Detect which cell encompasses the target text, then output its (x, y) center coordinate. 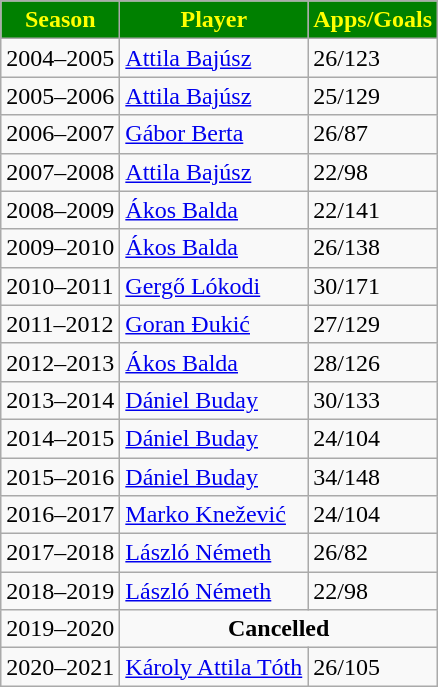
26/138 (373, 248)
Cancelled (279, 629)
Marko Knežević (214, 515)
Player (214, 20)
Gergő Lókodi (214, 286)
30/133 (373, 400)
27/129 (373, 324)
2014–2015 (60, 438)
Gábor Berta (214, 134)
2019–2020 (60, 629)
2018–2019 (60, 591)
26/82 (373, 553)
30/171 (373, 286)
2007–2008 (60, 172)
2009–2010 (60, 248)
26/105 (373, 667)
2010–2011 (60, 286)
2020–2021 (60, 667)
2013–2014 (60, 400)
2011–2012 (60, 324)
2006–2007 (60, 134)
2008–2009 (60, 210)
2005–2006 (60, 96)
22/141 (373, 210)
Season (60, 20)
Goran Đukić (214, 324)
2015–2016 (60, 477)
2017–2018 (60, 553)
2016–2017 (60, 515)
25/129 (373, 96)
26/123 (373, 58)
26/87 (373, 134)
Károly Attila Tóth (214, 667)
28/126 (373, 362)
2012–2013 (60, 362)
2004–2005 (60, 58)
Apps/Goals (373, 20)
34/148 (373, 477)
